Return the (x, y) coordinate for the center point of the cell that contains the specified text.  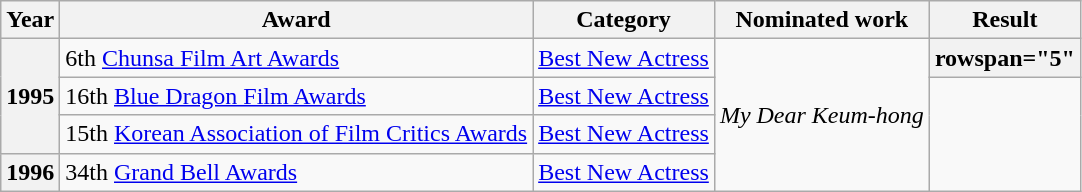
34th Grand Bell Awards (296, 172)
1996 (30, 172)
1995 (30, 96)
16th Blue Dragon Film Awards (296, 96)
Result (1004, 20)
6th Chunsa Film Art Awards (296, 58)
Award (296, 20)
15th Korean Association of Film Critics Awards (296, 134)
Year (30, 20)
Category (624, 20)
rowspan="5" (1004, 58)
Nominated work (822, 20)
My Dear Keum-hong (822, 115)
